Identify which cell holds the provided text, then report its [x, y] central coordinate. 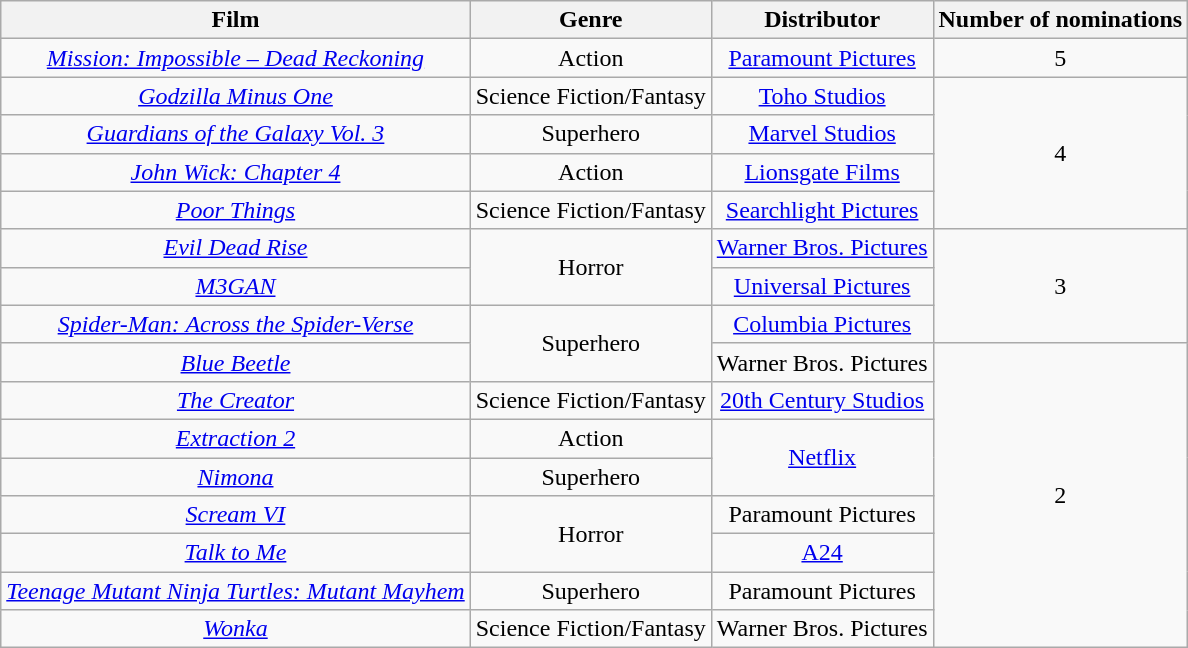
A24 [822, 553]
Netflix [822, 457]
Wonka [236, 629]
Mission: Impossible – Dead Reckoning [236, 58]
Searchlight Pictures [822, 210]
Teenage Mutant Ninja Turtles: Mutant Mayhem [236, 591]
Distributor [822, 20]
5 [1060, 58]
Extraction 2 [236, 438]
Universal Pictures [822, 286]
Poor Things [236, 210]
The Creator [236, 400]
Talk to Me [236, 553]
Godzilla Minus One [236, 96]
Number of nominations [1060, 20]
Lionsgate Films [822, 172]
3 [1060, 286]
20th Century Studios [822, 400]
Evil Dead Rise [236, 248]
Marvel Studios [822, 134]
John Wick: Chapter 4 [236, 172]
Columbia Pictures [822, 324]
Blue Beetle [236, 362]
Scream VI [236, 515]
Film [236, 20]
Spider-Man: Across the Spider-Verse [236, 324]
Toho Studios [822, 96]
Genre [590, 20]
Guardians of the Galaxy Vol. 3 [236, 134]
2 [1060, 495]
M3GAN [236, 286]
Nimona [236, 477]
4 [1060, 153]
